Scan for the cell matching the given text and deliver its [X, Y] coordinate at center. 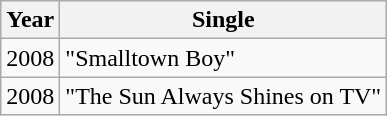
Single [224, 20]
"The Sun Always Shines on TV" [224, 96]
Year [30, 20]
"Smalltown Boy" [224, 58]
